Capture the cell that displays the provided text and extract its (X, Y) central coordinate. 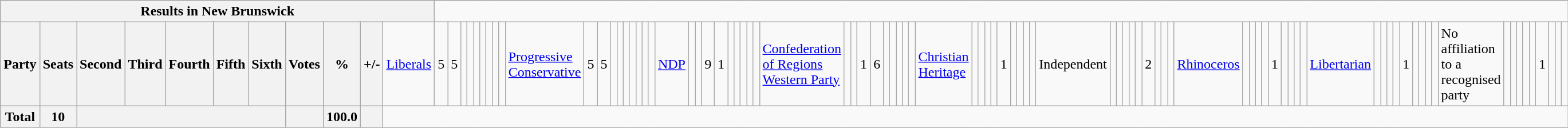
Results in New Brunswick (218, 11)
100.0 (341, 117)
2 (1149, 64)
Rhinoceros (1208, 64)
Fourth (189, 64)
Party (20, 64)
9 (708, 64)
Confederation of Regions Western Party (802, 64)
Votes (304, 64)
NDP (671, 64)
10 (58, 117)
Libertarian (1341, 64)
Seats (58, 64)
Sixth (267, 64)
Progressive Conservative (545, 64)
Third (145, 64)
Total (20, 117)
No affiliation to a recognised party (1471, 64)
6 (877, 64)
Second (101, 64)
Independent (1073, 64)
Liberals (409, 64)
Fifth (231, 64)
% (341, 64)
+/- (372, 64)
Christian Heritage (944, 64)
